Pinpoint the cell where the given text exists, returning its (X, Y) midpoint coordinate. 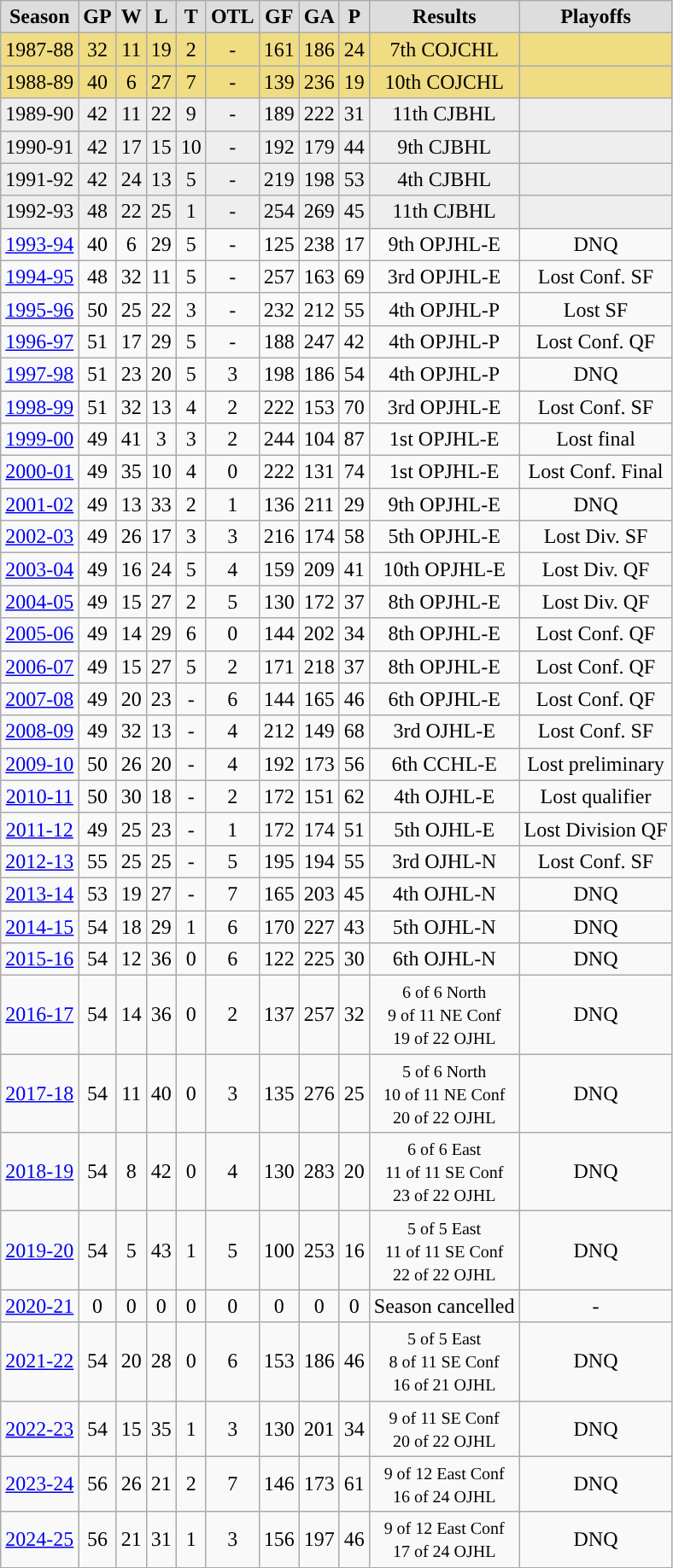
2014-15 (39, 926)
189 (278, 114)
5th OPJHL-E (444, 537)
68 (354, 732)
2000-01 (39, 472)
2011-12 (39, 829)
GP (97, 17)
Season (39, 17)
2003-04 (39, 569)
10th COJCHL (444, 82)
5 of 5 East8 of 11 SE Conf16 of 21 OJHL (444, 1361)
1995-96 (39, 309)
161 (278, 50)
218 (319, 667)
7th COJCHL (444, 50)
61 (354, 1483)
2002-03 (39, 537)
227 (319, 926)
219 (278, 179)
2015-16 (39, 959)
10th OPJHL-E (444, 569)
OTL (232, 17)
Results (444, 17)
139 (278, 82)
2021-22 (39, 1361)
W (132, 17)
131 (319, 472)
1993-94 (39, 244)
T (191, 17)
4th OJHL-N (444, 894)
Lost qualifier (596, 796)
1994-95 (39, 277)
Lost SF (596, 309)
2010-11 (39, 796)
6th OPJHL-E (444, 699)
146 (278, 1483)
9 of 12 East Conf17 of 24 OJHL (444, 1540)
2008-09 (39, 732)
232 (278, 309)
203 (319, 894)
Lost Div. SF (596, 537)
4th CJBHL (444, 179)
247 (319, 341)
195 (278, 861)
9 of 11 SE Conf20 of 22 OJHL (444, 1429)
1989-90 (39, 114)
9 of 12 East Conf16 of 24 OJHL (444, 1483)
197 (319, 1540)
9th CJBHL (444, 147)
211 (319, 504)
216 (278, 537)
6 of 6 North9 of 11 NE Conf19 of 22 OJHL (444, 1015)
179 (319, 147)
188 (278, 341)
2016-17 (39, 1015)
3rd OJHL-N (444, 861)
Lost final (596, 440)
4th OJHL-E (444, 796)
74 (354, 472)
236 (319, 82)
104 (319, 440)
149 (319, 732)
1990-91 (39, 147)
225 (319, 959)
9 (191, 114)
244 (278, 440)
Playoffs (596, 17)
28 (161, 1361)
151 (319, 796)
1997-98 (39, 374)
Season cancelled (444, 1306)
Lost Division QF (596, 829)
1988-89 (39, 82)
5th OJHL-N (444, 926)
201 (319, 1429)
8 (132, 1172)
170 (278, 926)
159 (278, 569)
253 (319, 1250)
1998-99 (39, 407)
44 (354, 147)
1996-97 (39, 341)
12 (132, 959)
Lost Conf. Final (596, 472)
1992-93 (39, 212)
5 of 6 North10 of 11 NE Conf20 of 22 OJHL (444, 1093)
2017-18 (39, 1093)
GA (319, 17)
135 (278, 1093)
1991-92 (39, 179)
5 of 5 East11 of 11 SE Conf22 of 22 OJHL (444, 1250)
171 (278, 667)
156 (278, 1540)
2007-08 (39, 699)
6th OJHL-N (444, 959)
1999-00 (39, 440)
6 of 6 East11 of 11 SE Conf23 of 22 OJHL (444, 1172)
2022-23 (39, 1429)
L (161, 17)
2012-13 (39, 861)
137 (278, 1015)
Lost preliminary (596, 764)
5th OJHL-E (444, 829)
2004-05 (39, 602)
209 (319, 569)
2023-24 (39, 1483)
163 (319, 277)
2006-07 (39, 667)
2013-14 (39, 894)
GF (278, 17)
62 (354, 796)
1987-88 (39, 50)
136 (278, 504)
2019-20 (39, 1250)
122 (278, 959)
100 (278, 1250)
254 (278, 212)
2009-10 (39, 764)
87 (354, 440)
283 (319, 1172)
58 (354, 537)
238 (319, 244)
2005-06 (39, 634)
276 (319, 1093)
202 (319, 634)
3rd OJHL-E (444, 732)
269 (319, 212)
2020-21 (39, 1306)
2024-25 (39, 1540)
P (354, 17)
69 (354, 277)
33 (161, 504)
194 (319, 861)
125 (278, 244)
6th CCHL-E (444, 764)
2001-02 (39, 504)
70 (354, 407)
2018-19 (39, 1172)
